Return [X, Y] of the center of cell containing provided text 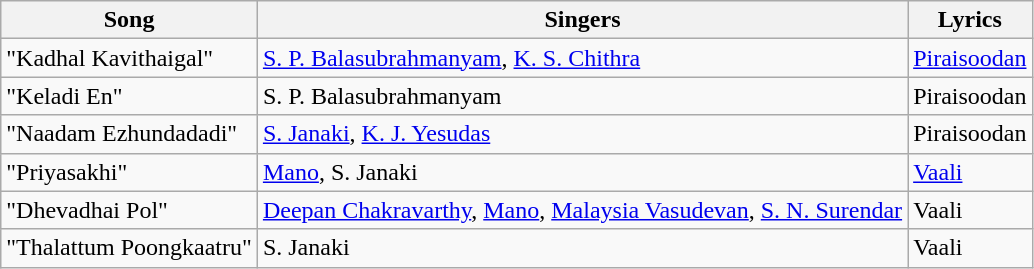
Song [130, 20]
"Thalattum Poongkaatru" [130, 248]
S. P. Balasubrahmanyam [582, 96]
Mano, S. Janaki [582, 172]
"Keladi En" [130, 96]
Lyrics [970, 20]
"Dhevadhai Pol" [130, 210]
"Kadhal Kavithaigal" [130, 58]
Deepan Chakravarthy, Mano, Malaysia Vasudevan, S. N. Surendar [582, 210]
S. P. Balasubrahmanyam, K. S. Chithra [582, 58]
"Naadam Ezhundadadi" [130, 134]
"Priyasakhi" [130, 172]
S. Janaki [582, 248]
Singers [582, 20]
S. Janaki, K. J. Yesudas [582, 134]
